Extract the (x, y) coordinate from the center of the cell holding the provided text.  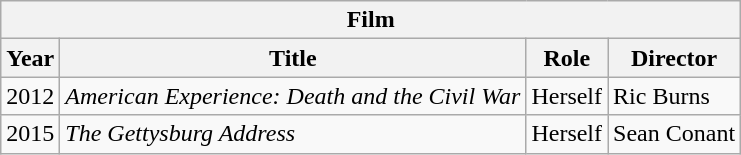
2012 (30, 96)
Film (371, 20)
Director (674, 58)
2015 (30, 134)
Sean Conant (674, 134)
Year (30, 58)
Title (293, 58)
Role (567, 58)
American Experience: Death and the Civil War (293, 96)
The Gettysburg Address (293, 134)
Ric Burns (674, 96)
